Determine the [x, y] coordinate at the center of the cell enclosing the given text.  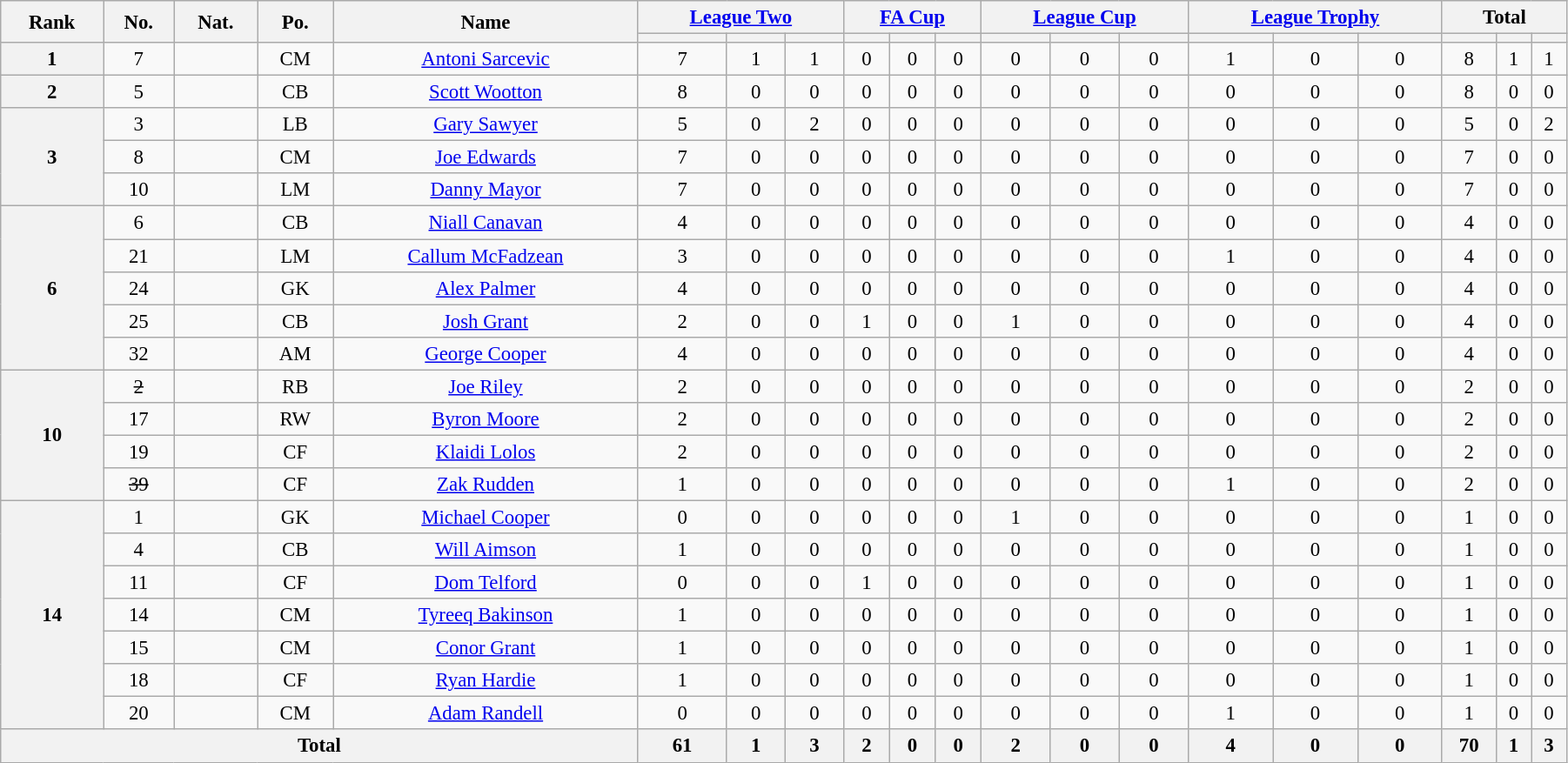
20 [139, 713]
RW [296, 419]
Zak Rudden [486, 485]
Joe Edwards [486, 157]
61 [682, 746]
Conor Grant [486, 648]
32 [139, 353]
RB [296, 386]
Byron Moore [486, 419]
Gary Sawyer [486, 124]
Klaidi Lolos [486, 452]
No. [139, 22]
Antoni Sarcevic [486, 59]
AM [296, 353]
FA Cup [913, 17]
Nat. [216, 22]
Danny Mayor [486, 191]
Name [486, 22]
Adam Randell [486, 713]
George Cooper [486, 353]
15 [139, 648]
21 [139, 256]
Callum McFadzean [486, 256]
League Cup [1084, 17]
Scott Wootton [486, 92]
18 [139, 680]
17 [139, 419]
Rank [52, 22]
LB [296, 124]
Alex Palmer [486, 288]
Ryan Hardie [486, 680]
Tyreeq Bakinson [486, 615]
Niall Canavan [486, 223]
Joe Riley [486, 386]
70 [1469, 746]
Michael Cooper [486, 517]
19 [139, 452]
25 [139, 321]
Dom Telford [486, 583]
Josh Grant [486, 321]
24 [139, 288]
Will Aimson [486, 550]
Po. [296, 22]
11 [139, 583]
League Trophy [1316, 17]
League Two [741, 17]
39 [139, 485]
